For the text-containing cell, return its midpoint in [X, Y] coordinate format. 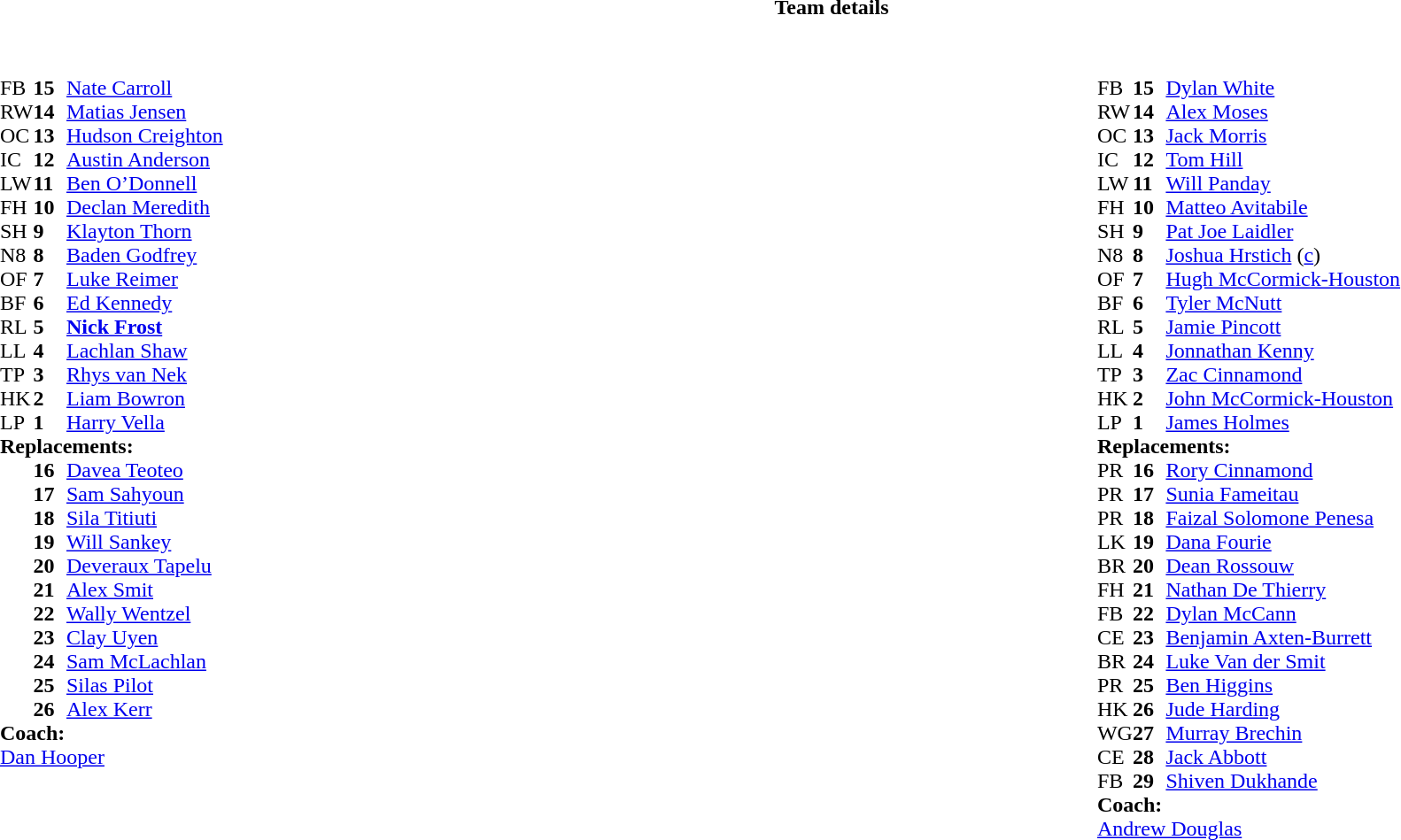
Rory Cinnamond [1282, 471]
Dana Fourie [1282, 542]
Dylan White [1282, 89]
Will Panday [1282, 184]
James Holmes [1282, 423]
Shiven Dukhande [1282, 781]
Sam Sahyoun [145, 494]
Alex Kerr [145, 710]
Nathan De Thierry [1282, 590]
Sila Titiuti [145, 519]
Alex Moses [1282, 112]
27 [1149, 733]
Jonnathan Kenny [1282, 351]
Harry Vella [145, 423]
Sunia Fameitau [1282, 494]
Benjamin Axten-Burrett [1282, 637]
Zac Cinnamond [1282, 375]
28 [1149, 758]
Ben O’Donnell [145, 184]
Jack Abbott [1282, 758]
29 [1149, 781]
Liam Bowron [145, 398]
Clay Uyen [145, 637]
Dean Rossouw [1282, 566]
Hudson Creighton [145, 136]
Tom Hill [1282, 159]
Dan Hooper [112, 758]
Deveraux Tapelu [145, 566]
Matteo Avitabile [1282, 207]
Silas Pilot [145, 685]
Alex Smit [145, 590]
Tyler McNutt [1282, 303]
Nate Carroll [145, 89]
Austin Anderson [145, 159]
Pat Joe Laidler [1282, 232]
Luke Van der Smit [1282, 662]
Ben Higgins [1282, 685]
LK [1115, 542]
Jack Morris [1282, 136]
Hugh McCormick-Houston [1282, 280]
Wally Wentzel [145, 614]
WG [1115, 733]
Sam McLachlan [145, 662]
Rhys van Nek [145, 375]
Will Sankey [145, 542]
John McCormick-Houston [1282, 398]
Davea Teoteo [145, 471]
Joshua Hrstich (c) [1282, 255]
Matias Jensen [145, 112]
Klayton Thorn [145, 232]
Nick Frost [145, 328]
Baden Godfrey [145, 255]
Ed Kennedy [145, 303]
Murray Brechin [1282, 733]
Luke Reimer [145, 280]
Declan Meredith [145, 207]
Jude Harding [1282, 710]
Jamie Pincott [1282, 328]
Dylan McCann [1282, 614]
Faizal Solomone Penesa [1282, 519]
Lachlan Shaw [145, 351]
